Detect which cell encompasses the target text, then output its (x, y) center coordinate. 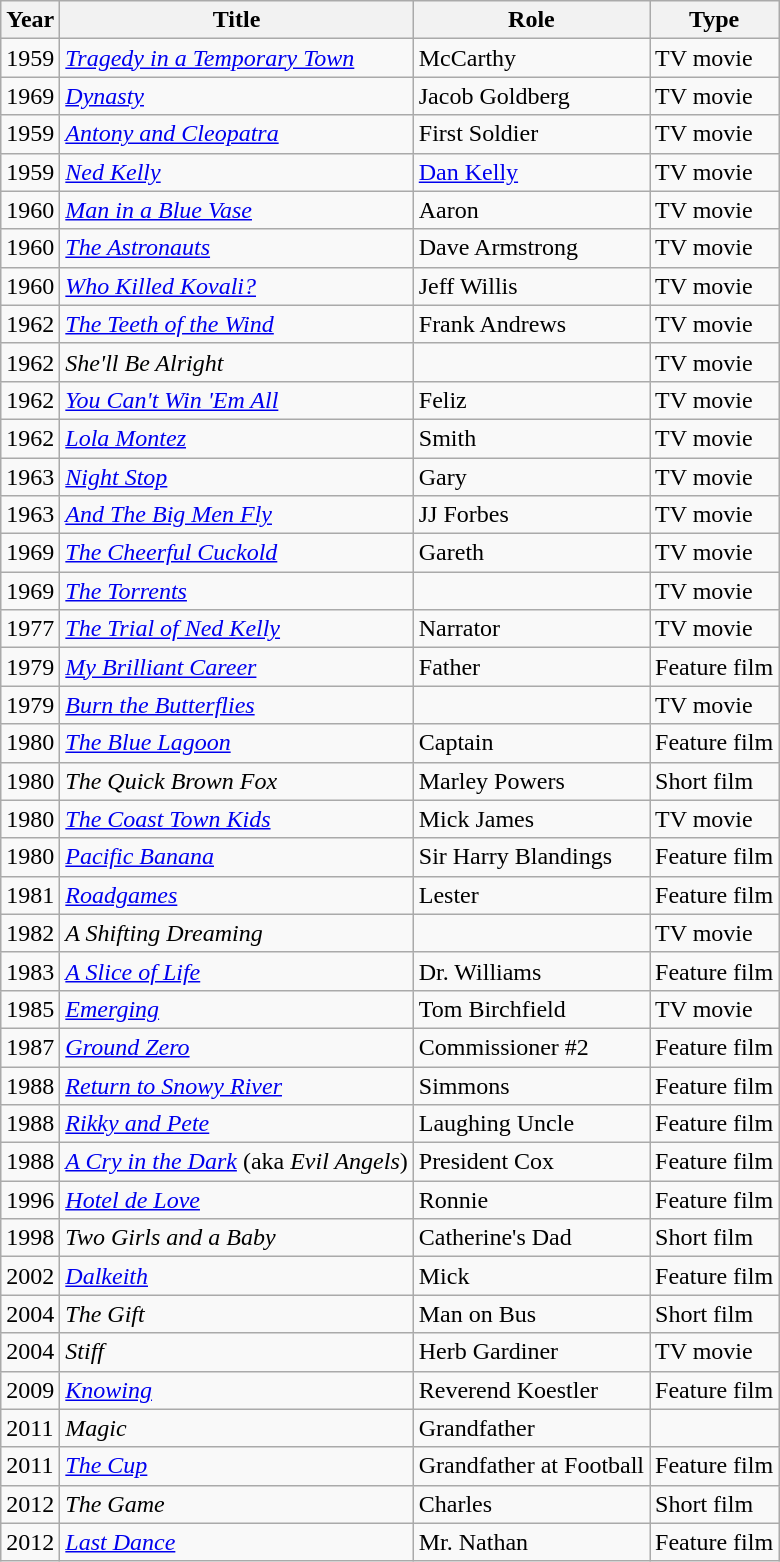
Man in a Blue Vase (236, 210)
The Torrents (236, 591)
Dave Armstrong (531, 248)
Commissioner #2 (531, 1047)
First Soldier (531, 134)
Jacob Goldberg (531, 96)
Knowing (236, 1390)
Who Killed Kovali? (236, 286)
1998 (30, 1238)
2009 (30, 1390)
Reverend Koestler (531, 1390)
Pacific Banana (236, 857)
The Blue Lagoon (236, 743)
Gareth (531, 553)
Two Girls and a Baby (236, 1238)
A Cry in the Dark (aka Evil Angels) (236, 1162)
1982 (30, 933)
A Shifting Dreaming (236, 933)
She'll Be Alright (236, 362)
The Game (236, 1504)
Dr. Williams (531, 971)
Burn the Butterflies (236, 705)
Mr. Nathan (531, 1542)
Ground Zero (236, 1047)
Lester (531, 895)
The Cup (236, 1466)
Magic (236, 1428)
The Trial of Ned Kelly (236, 629)
Stiff (236, 1352)
Catherine's Dad (531, 1238)
Herb Gardiner (531, 1352)
1981 (30, 895)
Simmons (531, 1085)
Hotel de Love (236, 1200)
Jeff Willis (531, 286)
Emerging (236, 1009)
Dalkeith (236, 1276)
Dan Kelly (531, 172)
Mick James (531, 819)
Rikky and Pete (236, 1124)
A Slice of Life (236, 971)
Ronnie (531, 1200)
Man on Bus (531, 1314)
Roadgames (236, 895)
The Quick Brown Fox (236, 781)
The Cheerful Cuckold (236, 553)
JJ Forbes (531, 515)
Smith (531, 438)
And The Big Men Fly (236, 515)
1977 (30, 629)
Laughing Uncle (531, 1124)
The Teeth of the Wind (236, 324)
Aaron (531, 210)
The Astronauts (236, 248)
Tragedy in a Temporary Town (236, 58)
Tom Birchfield (531, 1009)
Last Dance (236, 1542)
Charles (531, 1504)
2002 (30, 1276)
Frank Andrews (531, 324)
Grandfather at Football (531, 1466)
Return to Snowy River (236, 1085)
The Gift (236, 1314)
1996 (30, 1200)
Type (714, 20)
Ned Kelly (236, 172)
Gary (531, 477)
Marley Powers (531, 781)
Title (236, 20)
Antony and Cleopatra (236, 134)
Lola Montez (236, 438)
Sir Harry Blandings (531, 857)
Feliz (531, 400)
Night Stop (236, 477)
President Cox (531, 1162)
You Can't Win 'Em All (236, 400)
Father (531, 667)
McCarthy (531, 58)
Role (531, 20)
Dynasty (236, 96)
1985 (30, 1009)
My Brilliant Career (236, 667)
Narrator (531, 629)
Mick (531, 1276)
1987 (30, 1047)
Grandfather (531, 1428)
Year (30, 20)
The Coast Town Kids (236, 819)
1983 (30, 971)
Captain (531, 743)
